Extract the [x, y] coordinate from the center of the cell holding the provided text.  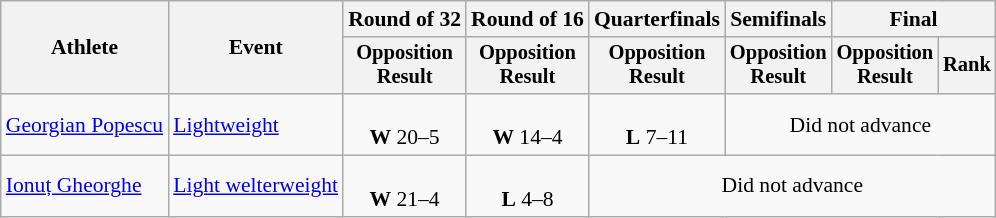
W 21–4 [404, 186]
Rank [967, 66]
Final [914, 19]
Round of 16 [528, 19]
Georgian Popescu [84, 124]
W 20–5 [404, 124]
Light welterweight [256, 186]
Athlete [84, 48]
L 7–11 [657, 124]
L 4–8 [528, 186]
Semifinals [778, 19]
Round of 32 [404, 19]
Ionuț Gheorghe [84, 186]
W 14–4 [528, 124]
Lightweight [256, 124]
Quarterfinals [657, 19]
Event [256, 48]
